Detect which cell encompasses the target text, then output its [X, Y] center coordinate. 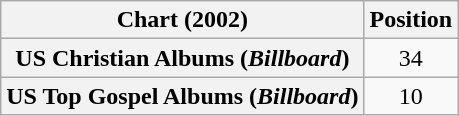
US Christian Albums (Billboard) [182, 58]
34 [411, 58]
Chart (2002) [182, 20]
Position [411, 20]
10 [411, 96]
US Top Gospel Albums (Billboard) [182, 96]
